Determine the (x, y) coordinate at the center of the cell enclosing the given text.  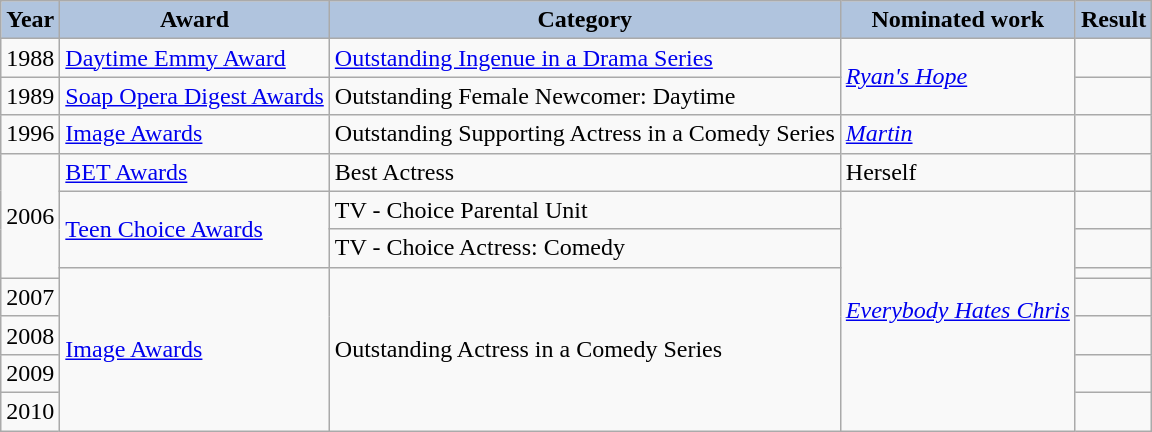
2006 (30, 216)
2009 (30, 373)
2007 (30, 297)
Outstanding Female Newcomer: Daytime (584, 96)
Best Actress (584, 172)
Outstanding Supporting Actress in a Comedy Series (584, 134)
Ryan's Hope (958, 77)
Year (30, 20)
Everybody Hates Chris (958, 310)
1989 (30, 96)
Teen Choice Awards (194, 229)
TV - Choice Actress: Comedy (584, 248)
Herself (958, 172)
Daytime Emmy Award (194, 58)
1988 (30, 58)
Award (194, 20)
Nominated work (958, 20)
BET Awards (194, 172)
1996 (30, 134)
Category (584, 20)
TV - Choice Parental Unit (584, 210)
Result (1113, 20)
2008 (30, 335)
Outstanding Actress in a Comedy Series (584, 348)
Outstanding Ingenue in a Drama Series (584, 58)
Soap Opera Digest Awards (194, 96)
Martin (958, 134)
2010 (30, 411)
